Return the (x, y) coordinate for the center point of the cell that contains the specified text.  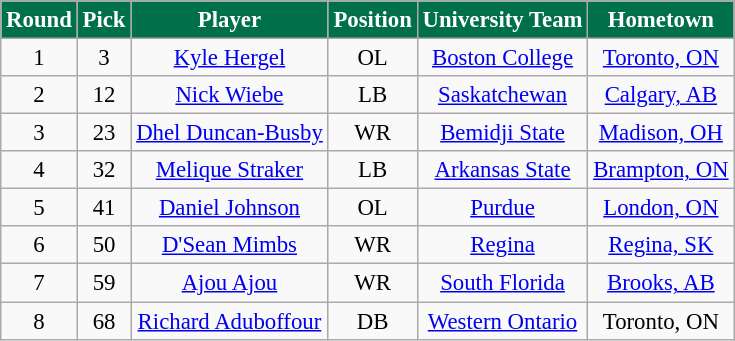
6 (39, 245)
5 (39, 208)
Nick Wiebe (230, 95)
D'Sean Mimbs (230, 245)
1 (39, 58)
Bemidji State (502, 133)
Kyle Hergel (230, 58)
University Team (502, 20)
Boston College (502, 58)
Calgary, AB (661, 95)
London, ON (661, 208)
Pick (104, 20)
Arkansas State (502, 170)
Player (230, 20)
Regina, SK (661, 245)
Daniel Johnson (230, 208)
2 (39, 95)
DB (372, 321)
68 (104, 321)
Madison, OH (661, 133)
Dhel Duncan-Busby (230, 133)
South Florida (502, 283)
Western Ontario (502, 321)
41 (104, 208)
Ajou Ajou (230, 283)
23 (104, 133)
Position (372, 20)
Melique Straker (230, 170)
Regina (502, 245)
59 (104, 283)
7 (39, 283)
Saskatchewan (502, 95)
32 (104, 170)
Hometown (661, 20)
Purdue (502, 208)
8 (39, 321)
Brooks, AB (661, 283)
50 (104, 245)
Brampton, ON (661, 170)
12 (104, 95)
Richard Aduboffour (230, 321)
Round (39, 20)
4 (39, 170)
